Detect which cell encompasses the target text, then output its (X, Y) center coordinate. 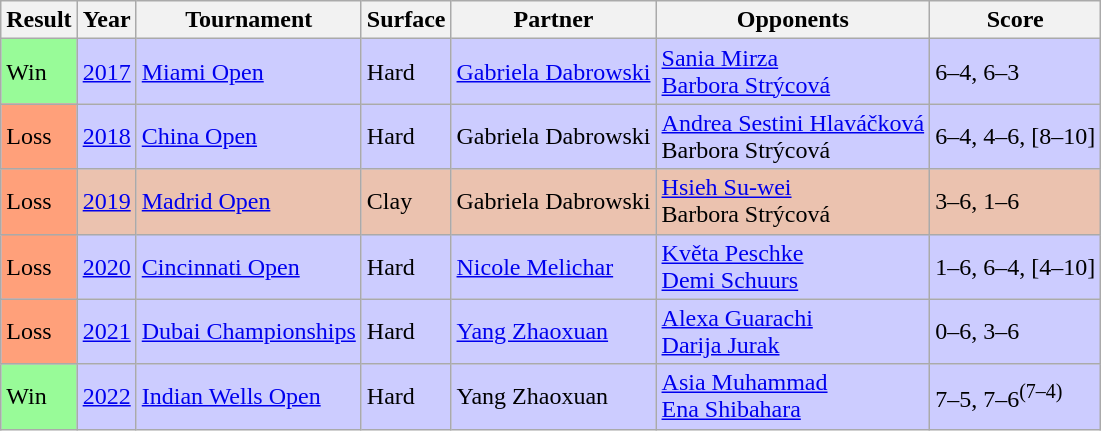
Result (39, 20)
Madrid Open (248, 202)
Surface (406, 20)
6–4, 6–3 (1016, 72)
2019 (106, 202)
Score (1016, 20)
2022 (106, 396)
Indian Wells Open (248, 396)
Tournament (248, 20)
2021 (106, 332)
7–5, 7–6(7–4) (1016, 396)
6–4, 4–6, [8–10] (1016, 136)
Year (106, 20)
Opponents (793, 20)
Květa Peschke Demi Schuurs (793, 266)
Nicole Melichar (554, 266)
Hsieh Su-wei Barbora Strýcová (793, 202)
China Open (248, 136)
Asia Muhammad Ena Shibahara (793, 396)
2018 (106, 136)
2017 (106, 72)
Miami Open (248, 72)
3–6, 1–6 (1016, 202)
Partner (554, 20)
Clay (406, 202)
Andrea Sestini Hlaváčková Barbora Strýcová (793, 136)
Dubai Championships (248, 332)
0–6, 3–6 (1016, 332)
Cincinnati Open (248, 266)
Sania Mirza Barbora Strýcová (793, 72)
2020 (106, 266)
Alexa Guarachi Darija Jurak (793, 332)
1–6, 6–4, [4–10] (1016, 266)
